Return the [x, y] coordinate for the center point of the cell that contains the specified text.  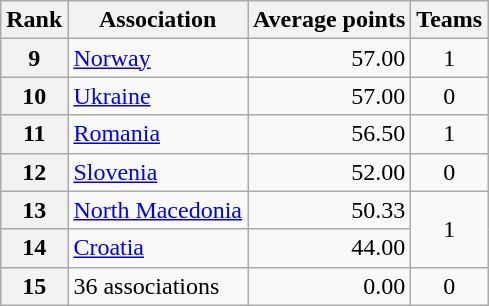
Ukraine [158, 96]
56.50 [330, 134]
15 [34, 286]
Rank [34, 20]
36 associations [158, 286]
0.00 [330, 286]
9 [34, 58]
Croatia [158, 248]
Slovenia [158, 172]
14 [34, 248]
Association [158, 20]
44.00 [330, 248]
52.00 [330, 172]
Norway [158, 58]
10 [34, 96]
Average points [330, 20]
12 [34, 172]
Romania [158, 134]
11 [34, 134]
Teams [450, 20]
13 [34, 210]
50.33 [330, 210]
North Macedonia [158, 210]
